For the text-containing cell, return its midpoint in (x, y) coordinate format. 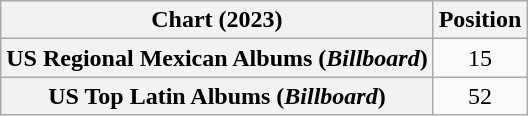
Chart (2023) (217, 20)
US Top Latin Albums (Billboard) (217, 96)
15 (480, 58)
Position (480, 20)
52 (480, 96)
US Regional Mexican Albums (Billboard) (217, 58)
